Search for the cell housing the specified text and yield its [X, Y] center coordinate. 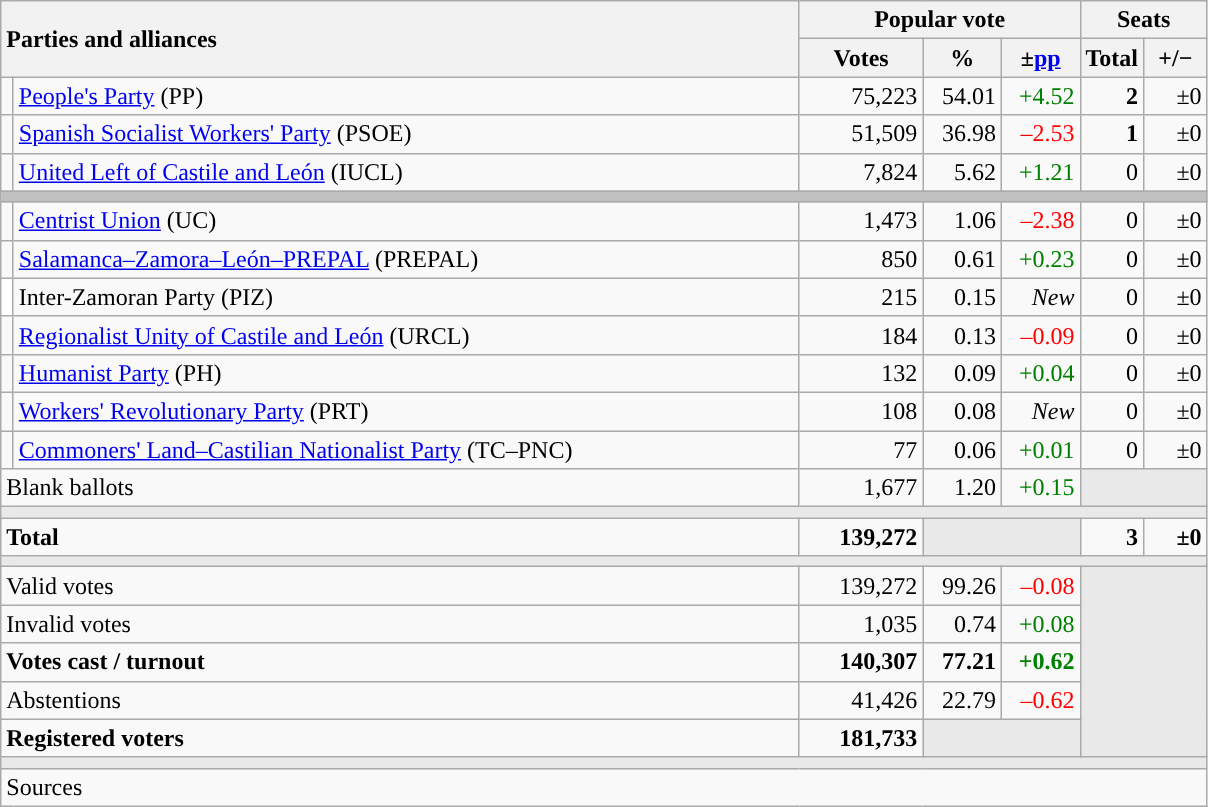
3 [1112, 537]
+0.62 [1040, 662]
Invalid votes [400, 624]
Abstentions [400, 700]
Commoners' Land–Castilian Nationalist Party (TC–PNC) [406, 449]
184 [861, 335]
41,426 [861, 700]
+0.08 [1040, 624]
±pp [1040, 58]
Salamanca–Zamora–León–PREPAL (PREPAL) [406, 259]
0.15 [962, 297]
Popular vote [940, 20]
7,824 [861, 172]
77.21 [962, 662]
–0.62 [1040, 700]
108 [861, 411]
–2.38 [1040, 221]
+0.01 [1040, 449]
1,035 [861, 624]
1.06 [962, 221]
0.08 [962, 411]
Inter-Zamoran Party (PIZ) [406, 297]
181,733 [861, 738]
+0.04 [1040, 373]
215 [861, 297]
Blank ballots [400, 488]
Centrist Union (UC) [406, 221]
2 [1112, 96]
United Left of Castile and León (IUCL) [406, 172]
850 [861, 259]
Registered voters [400, 738]
+0.23 [1040, 259]
Votes cast / turnout [400, 662]
+1.21 [1040, 172]
Regionalist Unity of Castile and León (URCL) [406, 335]
140,307 [861, 662]
0.09 [962, 373]
Valid votes [400, 586]
Humanist Party (PH) [406, 373]
22.79 [962, 700]
36.98 [962, 134]
Workers' Revolutionary Party (PRT) [406, 411]
Seats [1144, 20]
75,223 [861, 96]
–2.53 [1040, 134]
% [962, 58]
1,677 [861, 488]
1.20 [962, 488]
Sources [604, 787]
Votes [861, 58]
0.74 [962, 624]
1 [1112, 134]
51,509 [861, 134]
0.06 [962, 449]
1,473 [861, 221]
77 [861, 449]
0.13 [962, 335]
+/− [1176, 58]
0.61 [962, 259]
132 [861, 373]
Parties and alliances [400, 39]
99.26 [962, 586]
–0.08 [1040, 586]
People's Party (PP) [406, 96]
5.62 [962, 172]
Spanish Socialist Workers' Party (PSOE) [406, 134]
+0.15 [1040, 488]
54.01 [962, 96]
–0.09 [1040, 335]
+4.52 [1040, 96]
